Return [x, y] of the center of cell containing provided text 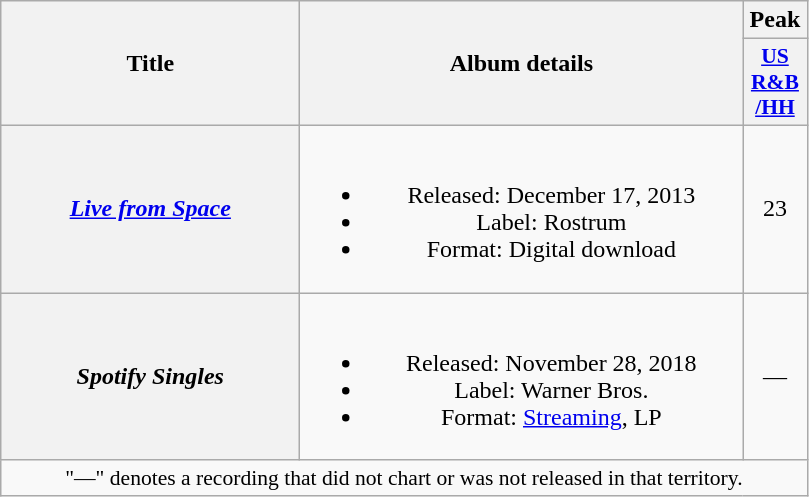
Live from Space [150, 208]
Title [150, 64]
Released: December 17, 2013Label: RostrumFormat: Digital download [522, 208]
Peak [775, 20]
Album details [522, 64]
— [775, 376]
USR&B/HH [775, 82]
"—" denotes a recording that did not chart or was not released in that territory. [404, 478]
Released: November 28, 2018Label: Warner Bros.Format: Streaming, LP [522, 376]
23 [775, 208]
Spotify Singles [150, 376]
